Search for the cell housing the specified text and yield its (X, Y) center coordinate. 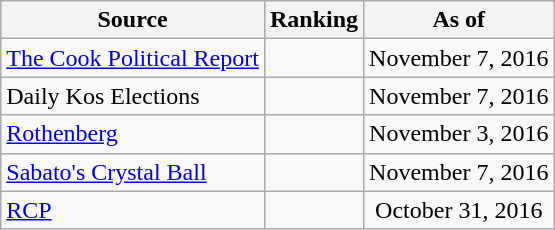
October 31, 2016 (459, 210)
Daily Kos Elections (133, 96)
The Cook Political Report (133, 58)
Source (133, 20)
Ranking (314, 20)
As of (459, 20)
Sabato's Crystal Ball (133, 172)
November 3, 2016 (459, 134)
RCP (133, 210)
Rothenberg (133, 134)
